For the text-containing cell, return its midpoint in [X, Y] coordinate format. 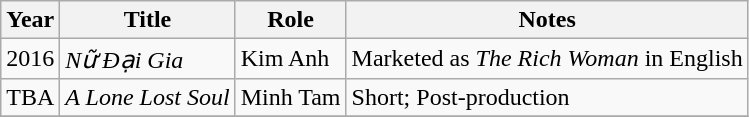
Title [148, 20]
Marketed as The Rich Woman in English [547, 59]
Role [290, 20]
TBA [30, 97]
Year [30, 20]
Kim Anh [290, 59]
Notes [547, 20]
Nữ Đại Gia [148, 59]
Minh Tam [290, 97]
Short; Post-production [547, 97]
A Lone Lost Soul [148, 97]
2016 [30, 59]
